Search for the cell housing the specified text and yield its (X, Y) center coordinate. 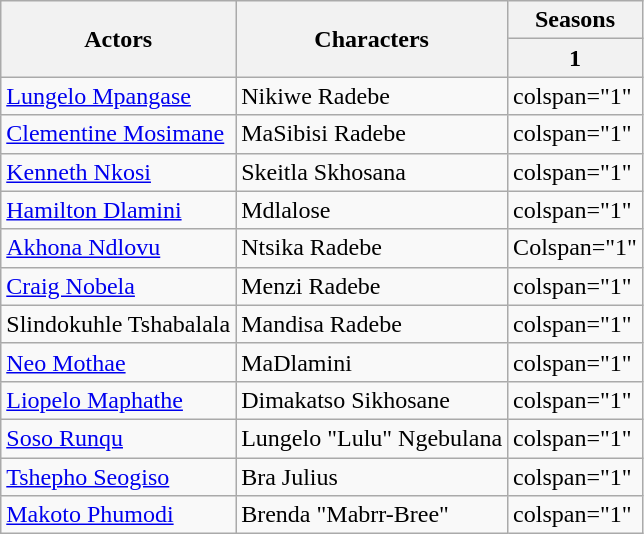
Mandisa Radebe (372, 324)
Skeitla Skhosana (372, 172)
Actors (118, 39)
Soso Runqu (118, 438)
Ntsika Radebe (372, 248)
Slindokuhle Tshabalala (118, 324)
MaSibisi Radebe (372, 134)
Seasons (576, 20)
Dimakatso Sikhosane (372, 400)
Kenneth Nkosi (118, 172)
MaDlamini (372, 362)
Brenda "Mabrr-Bree" (372, 515)
Lungelo Mpangase (118, 96)
Lungelo "Lulu" Ngebulana (372, 438)
Liopelo Maphathe (118, 400)
Tshepho Seogiso (118, 477)
Hamilton Dlamini (118, 210)
1 (576, 58)
Akhona Ndlovu (118, 248)
Craig Nobela (118, 286)
Makoto Phumodi (118, 515)
Mdlalose (372, 210)
Nikiwe Radebe (372, 96)
Characters (372, 39)
Colspan="1" (576, 248)
Menzi Radebe (372, 286)
Neo Mothae (118, 362)
Clementine Mosimane (118, 134)
Bra Julius (372, 477)
